Scan for the cell matching the given text and deliver its (X, Y) coordinate at center. 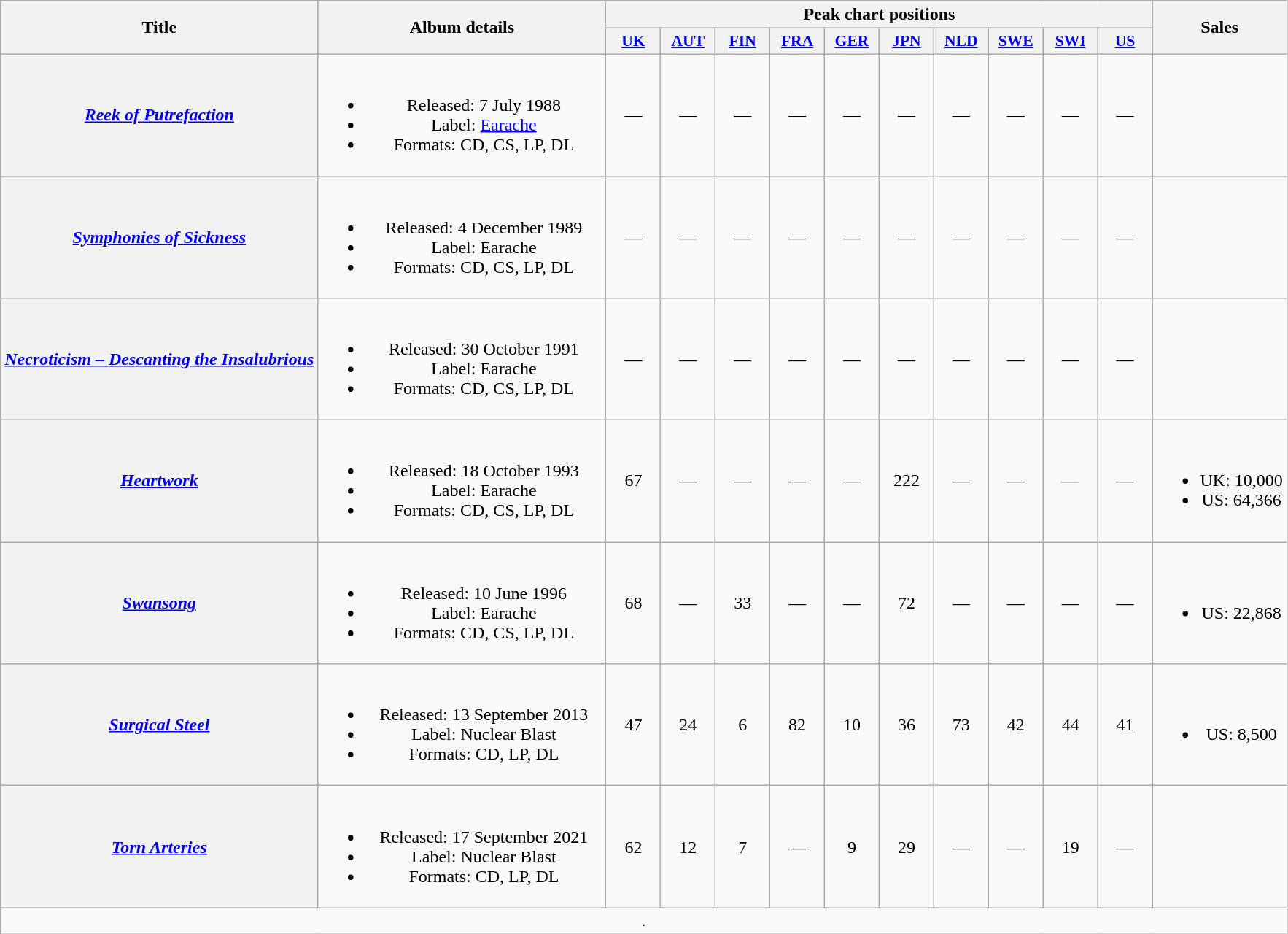
Peak chart positions (880, 15)
Swansong (159, 603)
67 (633, 482)
47 (633, 725)
UK (633, 42)
Released: 4 December 1989Label: EaracheFormats: CD, CS, LP, DL (462, 238)
Released: 7 July 1988Label: EaracheFormats: CD, CS, LP, DL (462, 115)
72 (906, 603)
FRA (798, 42)
73 (961, 725)
AUT (688, 42)
24 (688, 725)
Symphonies of Sickness (159, 238)
Surgical Steel (159, 725)
Reek of Putrefaction (159, 115)
NLD (961, 42)
10 (852, 725)
SWE (1015, 42)
Album details (462, 28)
29 (906, 846)
222 (906, 482)
Released: 17 September 2021Label: Nuclear BlastFormats: CD, LP, DL (462, 846)
Sales (1219, 28)
US (1125, 42)
. (644, 921)
Heartwork (159, 482)
Released: 13 September 2013Label: Nuclear BlastFormats: CD, LP, DL (462, 725)
Released: 18 October 1993Label: EaracheFormats: CD, CS, LP, DL (462, 482)
US: 22,868 (1219, 603)
Torn Arteries (159, 846)
GER (852, 42)
6 (742, 725)
7 (742, 846)
FIN (742, 42)
US: 8,500 (1219, 725)
Necroticism – Descanting the Insalubrious (159, 359)
82 (798, 725)
Title (159, 28)
UK: 10,000US: 64,366 (1219, 482)
41 (1125, 725)
Released: 10 June 1996Label: EaracheFormats: CD, CS, LP, DL (462, 603)
36 (906, 725)
12 (688, 846)
SWI (1071, 42)
68 (633, 603)
Released: 30 October 1991Label: EaracheFormats: CD, CS, LP, DL (462, 359)
JPN (906, 42)
33 (742, 603)
42 (1015, 725)
62 (633, 846)
19 (1071, 846)
9 (852, 846)
44 (1071, 725)
